Identify which cell holds the provided text, then report its [x, y] central coordinate. 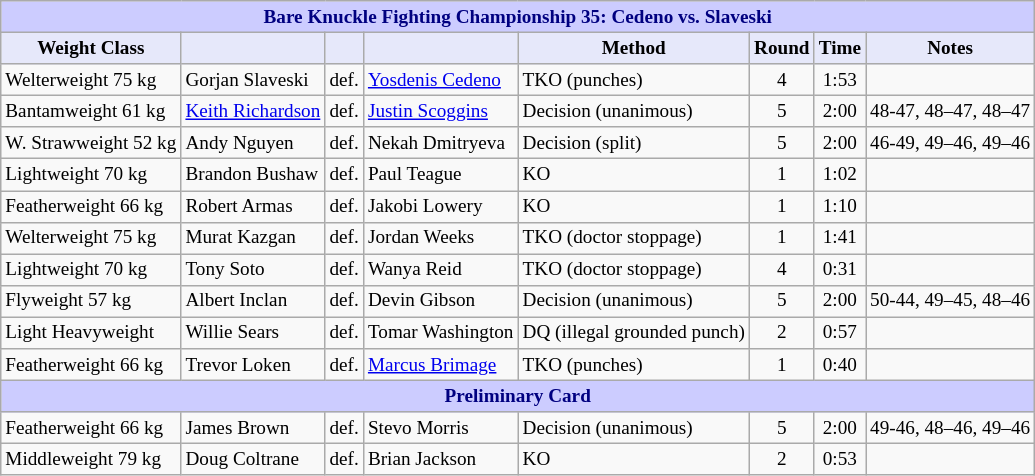
Nekah Dmitryeva [440, 143]
Robert Armas [253, 206]
Decision (split) [634, 143]
Weight Class [91, 48]
Paul Teague [440, 175]
Method [634, 48]
1:02 [840, 175]
Doug Coltrane [253, 460]
50-44, 49–45, 48–46 [950, 301]
James Brown [253, 428]
Flyweight 57 kg [91, 301]
Jakobi Lowery [440, 206]
Notes [950, 48]
0:53 [840, 460]
1:10 [840, 206]
49-46, 48–46, 49–46 [950, 428]
Andy Nguyen [253, 143]
Stevo Morris [440, 428]
Wanya Reid [440, 270]
0:57 [840, 333]
Bare Knuckle Fighting Championship 35: Cedeno vs. Slaveski [518, 17]
Jordan Weeks [440, 238]
Time [840, 48]
1:41 [840, 238]
Brandon Bushaw [253, 175]
48-47, 48–47, 48–47 [950, 111]
Round [782, 48]
Gorjan Slaveski [253, 80]
W. Strawweight 52 kg [91, 143]
Tony Soto [253, 270]
1:53 [840, 80]
Bantamweight 61 kg [91, 111]
0:40 [840, 365]
Murat Kazgan [253, 238]
Justin Scoggins [440, 111]
Albert Inclan [253, 301]
Marcus Brimage [440, 365]
Middleweight 79 kg [91, 460]
Trevor Loken [253, 365]
Keith Richardson [253, 111]
Devin Gibson [440, 301]
Yosdenis Cedeno [440, 80]
46-49, 49–46, 49–46 [950, 143]
0:31 [840, 270]
DQ (illegal grounded punch) [634, 333]
Preliminary Card [518, 396]
Willie Sears [253, 333]
Light Heavyweight [91, 333]
Brian Jackson [440, 460]
Tomar Washington [440, 333]
